Return [X, Y] of the center of cell containing provided text 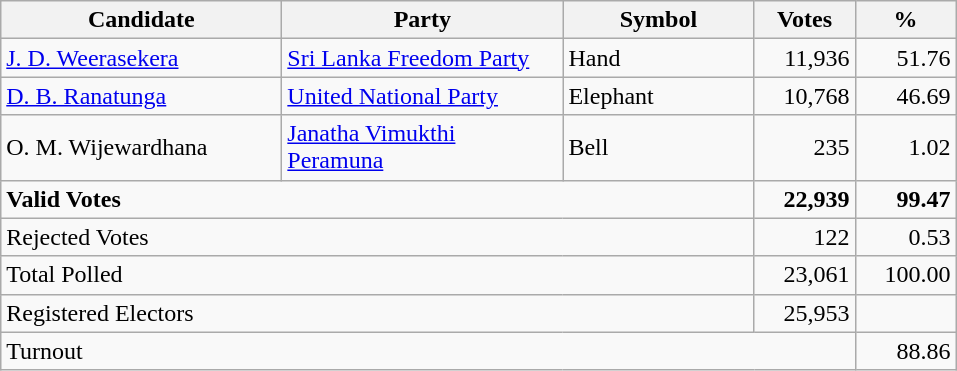
11,936 [804, 58]
O. M. Wijewardhana [142, 148]
% [906, 20]
Hand [658, 58]
23,061 [804, 275]
D. B. Ranatunga [142, 96]
J. D. Weerasekera [142, 58]
United National Party [422, 96]
51.76 [906, 58]
Rejected Votes [378, 237]
0.53 [906, 237]
Symbol [658, 20]
Janatha Vimukthi Peramuna [422, 148]
Votes [804, 20]
1.02 [906, 148]
Turnout [428, 351]
Valid Votes [378, 199]
Registered Electors [378, 313]
46.69 [906, 96]
22,939 [804, 199]
122 [804, 237]
100.00 [906, 275]
Sri Lanka Freedom Party [422, 58]
25,953 [804, 313]
Total Polled [378, 275]
235 [804, 148]
Party [422, 20]
88.86 [906, 351]
Candidate [142, 20]
Elephant [658, 96]
Bell [658, 148]
99.47 [906, 199]
10,768 [804, 96]
